Capture the cell that displays the provided text and extract its [X, Y] central coordinate. 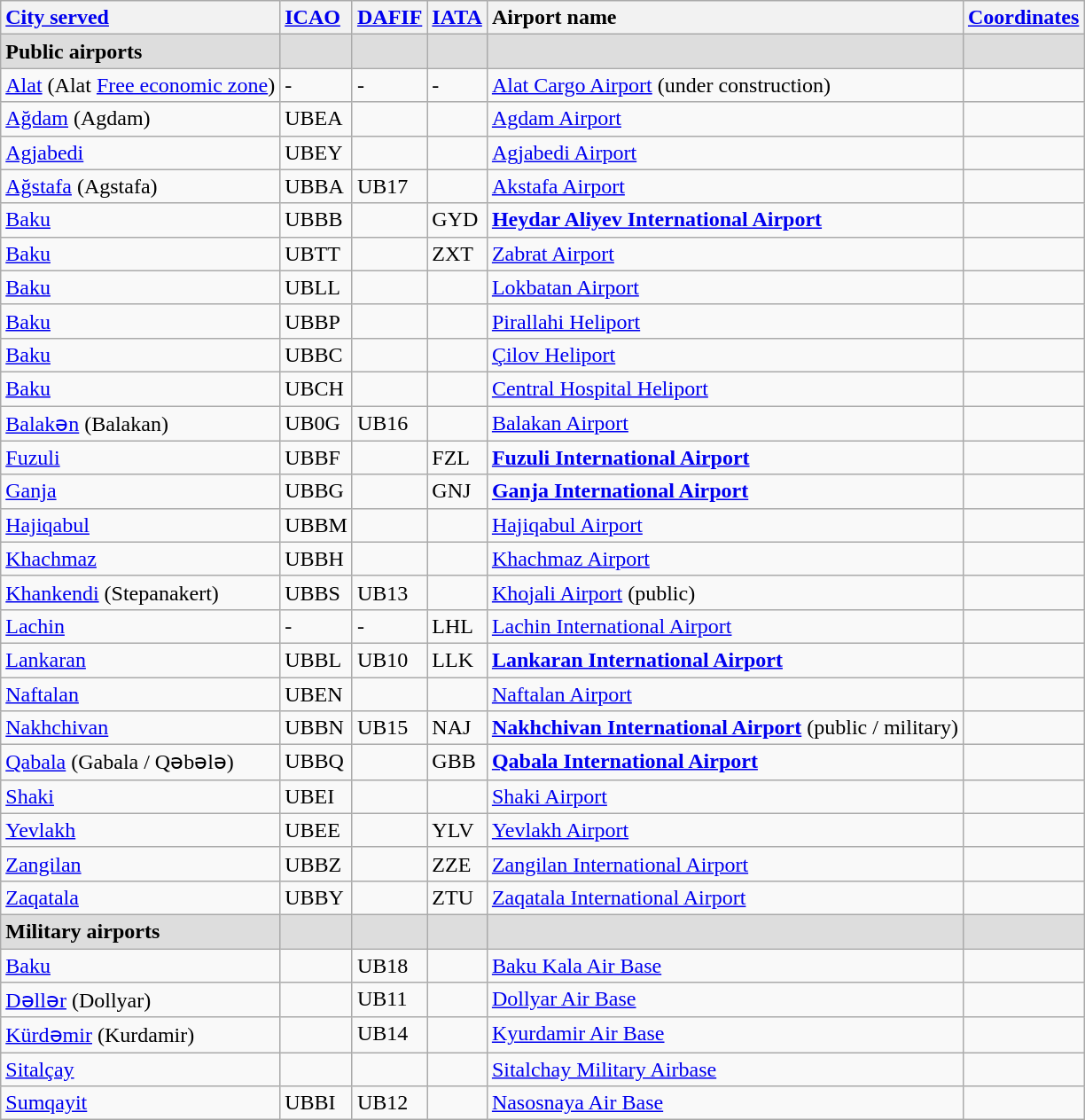
Khachmaz Airport [725, 559]
UB12 [389, 1103]
UB0G [316, 424]
UBBL [316, 660]
Lachin [140, 626]
YLV [457, 830]
Qabala (Gabala / Qəbələ) [140, 763]
Agjabedi Airport [725, 153]
Zabrat Airport [725, 254]
Kürdəmir (Kurdamir) [140, 1035]
Kyurdamir Air Base [725, 1035]
Akstafa Airport [725, 186]
Heydar Aliyev International Airport [725, 220]
Lachin International Airport [725, 626]
Fuzuli International Airport [725, 458]
Naftalan [140, 694]
Alat (Alat Free economic zone) [140, 85]
UBBS [316, 592]
Nasosnaya Air Base [725, 1103]
Nakhchivan International Airport (public / military) [725, 728]
Balakən (Balakan) [140, 424]
Khojali Airport (public) [725, 592]
UB10 [389, 660]
UBBA [316, 186]
Hajiqabul Airport [725, 525]
Nakhchivan [140, 728]
Baku Kala Air Base [725, 966]
UBBZ [316, 864]
Lokbatan Airport [725, 287]
Dəllər (Dollyar) [140, 1000]
ZZE [457, 864]
UBEI [316, 796]
UB18 [389, 966]
ICAO [316, 18]
FZL [457, 458]
Lankaran International Airport [725, 660]
Zaqatala International Airport [725, 897]
UBBB [316, 220]
Sumqayit [140, 1103]
LHL [457, 626]
City served [140, 18]
Ganja International Airport [725, 491]
Zaqatala [140, 897]
Shaki [140, 796]
UBBH [316, 559]
Hajiqabul [140, 525]
Ganja [140, 491]
Lankaran [140, 660]
GBB [457, 763]
ZTU [457, 897]
UBBI [316, 1103]
Agdam Airport [725, 119]
Çilov Heliport [725, 355]
UBEA [316, 119]
UBBN [316, 728]
Khachmaz [140, 559]
UBCH [316, 388]
Military airports [140, 931]
Pirallahi Heliport [725, 321]
Sitalçay [140, 1069]
UBBM [316, 525]
UB16 [389, 424]
Naftalan Airport [725, 694]
LLK [457, 660]
UB13 [389, 592]
Alat Cargo Airport (under construction) [725, 85]
Khankendi (Stepanakert) [140, 592]
Sitalchay Military Airbase [725, 1069]
UBEN [316, 694]
UB14 [389, 1035]
Public airports [140, 51]
UBEE [316, 830]
Shaki Airport [725, 796]
Agjabedi [140, 153]
UB17 [389, 186]
Central Hospital Heliport [725, 388]
IATA [457, 18]
Zangilan International Airport [725, 864]
DAFIF [389, 18]
UBTT [316, 254]
Yevlakh Airport [725, 830]
Ağstafa (Agstafa) [140, 186]
Fuzuli [140, 458]
UBLL [316, 287]
UBBY [316, 897]
NAJ [457, 728]
ZXT [457, 254]
GNJ [457, 491]
Coordinates [1023, 18]
Airport name [725, 18]
GYD [457, 220]
Balakan Airport [725, 424]
UB11 [389, 1000]
Zangilan [140, 864]
Yevlakh [140, 830]
UBBF [316, 458]
Qabala International Airport [725, 763]
UBBP [316, 321]
UBBC [316, 355]
Ağdam (Agdam) [140, 119]
UBBQ [316, 763]
UBEY [316, 153]
UBBG [316, 491]
UB15 [389, 728]
Dollyar Air Base [725, 1000]
